Detect which cell encompasses the target text, then output its [X, Y] center coordinate. 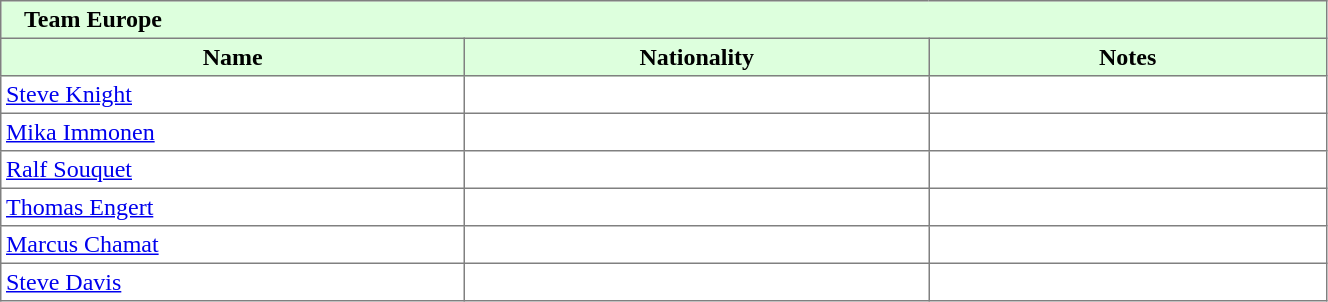
Notes [1128, 57]
Name [233, 57]
Steve Knight [233, 95]
Nationality [697, 57]
Mika Immonen [233, 132]
Team Europe [664, 20]
Ralf Souquet [233, 170]
Marcus Chamat [233, 245]
Thomas Engert [233, 207]
Steve Davis [233, 282]
